Identify which cell holds the provided text, then report its (x, y) central coordinate. 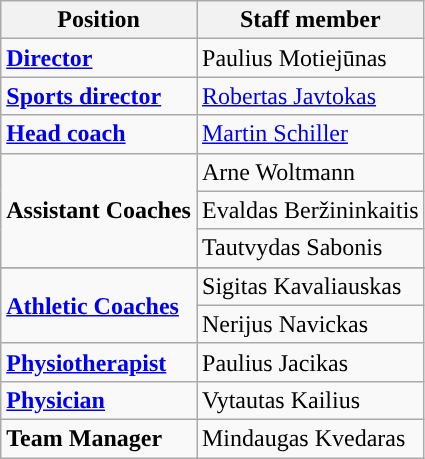
Head coach (99, 134)
Physician (99, 400)
Team Manager (99, 438)
Assistant Coaches (99, 210)
Mindaugas Kvedaras (310, 438)
Director (99, 58)
Arne Woltmann (310, 172)
Athletic Coaches (99, 305)
Sigitas Kavaliauskas (310, 286)
Position (99, 20)
Evaldas Beržininkaitis (310, 210)
Physiotherapist (99, 362)
Nerijus Navickas (310, 324)
Paulius Motiejūnas (310, 58)
Sports director (99, 96)
Vytautas Kailius (310, 400)
Robertas Javtokas (310, 96)
Tautvydas Sabonis (310, 248)
Staff member (310, 20)
Paulius Jacikas (310, 362)
Martin Schiller (310, 134)
